Return [X, Y] of the center of cell containing provided text 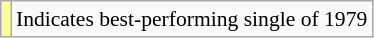
Indicates best-performing single of 1979 [192, 19]
